Scan for the cell matching the given text and deliver its (x, y) coordinate at center. 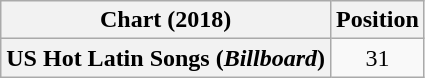
US Hot Latin Songs (Billboard) (166, 58)
31 (378, 58)
Position (378, 20)
Chart (2018) (166, 20)
